Identify which cell holds the provided text, then report its (X, Y) central coordinate. 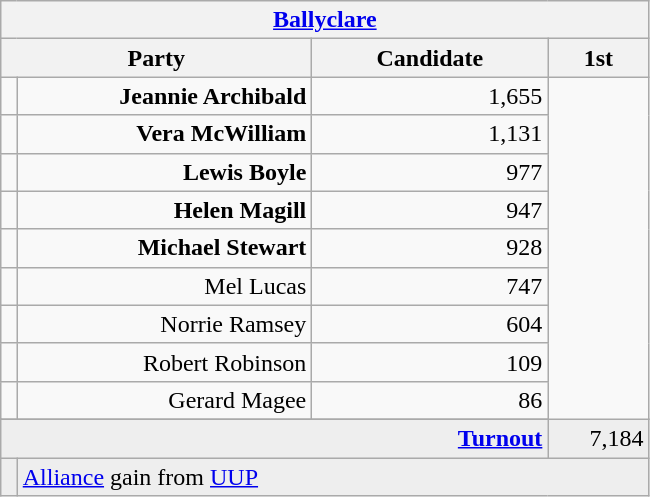
Gerard Magee (164, 400)
1st (598, 58)
604 (430, 324)
1,655 (430, 96)
Mel Lucas (164, 286)
747 (430, 286)
Michael Stewart (164, 248)
Norrie Ramsey (164, 324)
928 (430, 248)
Vera McWilliam (164, 134)
Alliance gain from UUP (333, 477)
Ballyclare (325, 20)
947 (430, 210)
Robert Robinson (164, 362)
977 (430, 172)
1,131 (430, 134)
Party (156, 58)
Turnout (274, 438)
109 (430, 362)
Jeannie Archibald (164, 96)
86 (430, 400)
Helen Magill (164, 210)
Candidate (430, 58)
Lewis Boyle (164, 172)
7,184 (598, 438)
